Return [x, y] of the center of cell containing provided text 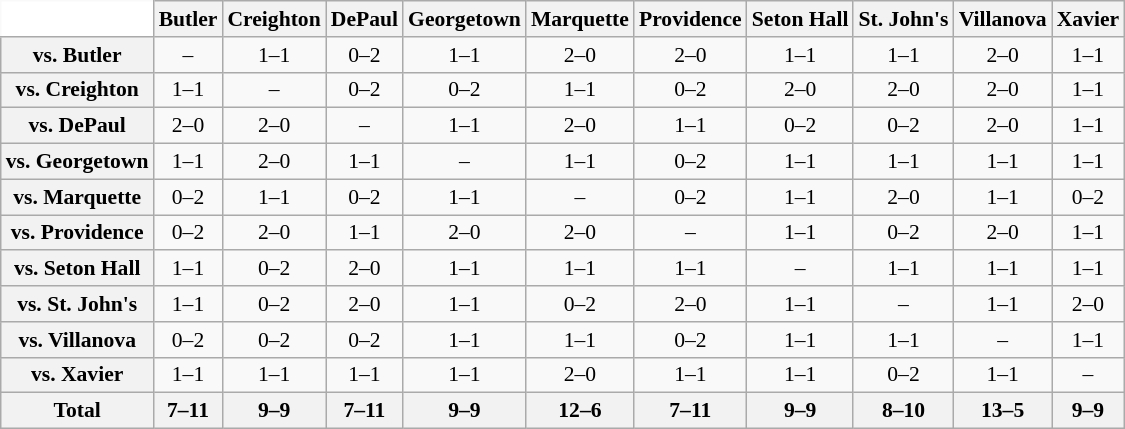
13–5 [1003, 411]
vs. Creighton [78, 90]
Seton Hall [800, 19]
vs. St. John's [78, 304]
Xavier [1088, 19]
vs. Butler [78, 55]
Creighton [274, 19]
vs. Villanova [78, 340]
vs. Seton Hall [78, 269]
Villanova [1003, 19]
DePaul [364, 19]
vs. Providence [78, 233]
vs. Xavier [78, 375]
vs. DePaul [78, 126]
St. John's [903, 19]
8–10 [903, 411]
Providence [690, 19]
Georgetown [464, 19]
vs. Marquette [78, 197]
Total [78, 411]
12–6 [580, 411]
Butler [188, 19]
vs. Georgetown [78, 162]
Marquette [580, 19]
